Determine the [X, Y] coordinate at the center of the cell enclosing the given text.  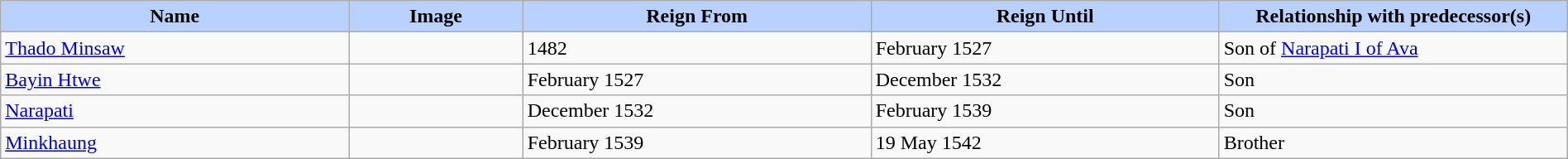
Relationship with predecessor(s) [1393, 17]
Image [436, 17]
Reign From [696, 17]
19 May 1542 [1045, 142]
Name [175, 17]
Son of Narapati I of Ava [1393, 48]
Narapati [175, 111]
Bayin Htwe [175, 79]
Brother [1393, 142]
Minkhaung [175, 142]
1482 [696, 48]
Reign Until [1045, 17]
Thado Minsaw [175, 48]
